Detect which cell encompasses the target text, then output its (x, y) center coordinate. 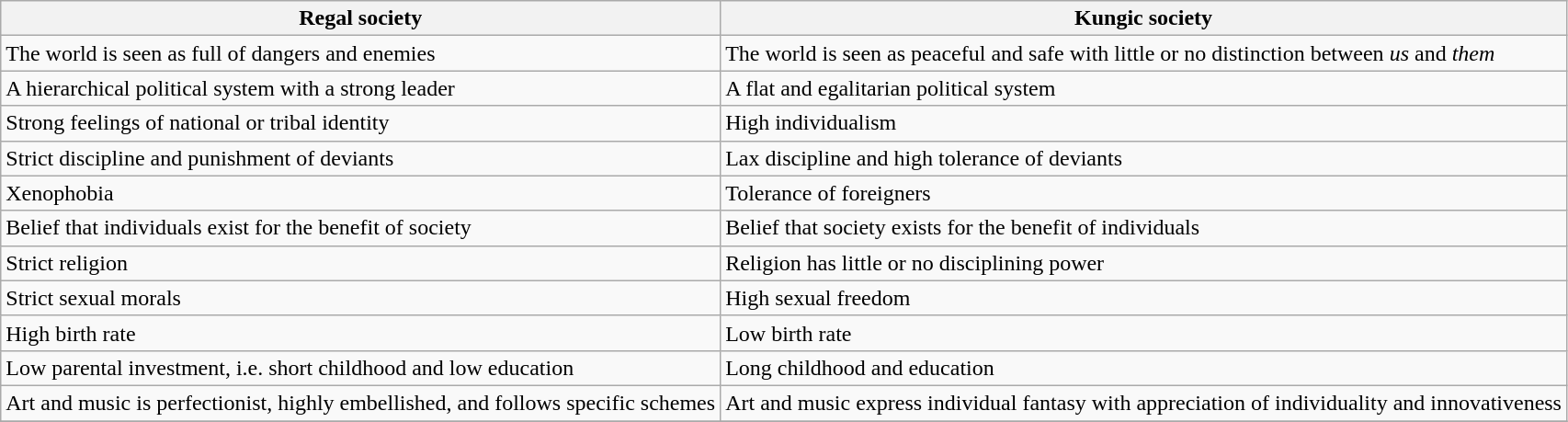
High birth rate (360, 333)
Strict religion (360, 263)
Kungic society (1143, 18)
High sexual freedom (1143, 298)
Belief that society exists for the benefit of individuals (1143, 228)
Strict discipline and punishment of deviants (360, 158)
A hierarchical political system with a strong leader (360, 88)
Belief that individuals exist for the benefit of society (360, 228)
Xenophobia (360, 193)
Religion has little or no disciplining power (1143, 263)
Low parental investment, i.e. short childhood and low education (360, 368)
High individualism (1143, 123)
A flat and egalitarian political system (1143, 88)
Art and music express individual fantasy with appreciation of individuality and innovativeness (1143, 403)
Strong feelings of national or tribal identity (360, 123)
Art and music is perfectionist, highly embellished, and follows specific schemes (360, 403)
Long childhood and education (1143, 368)
Tolerance of foreigners (1143, 193)
Low birth rate (1143, 333)
Strict sexual morals (360, 298)
Regal society (360, 18)
The world is seen as full of dangers and enemies (360, 53)
The world is seen as peaceful and safe with little or no distinction between us and them (1143, 53)
Lax discipline and high tolerance of deviants (1143, 158)
